Identify which cell holds the provided text, then report its [x, y] central coordinate. 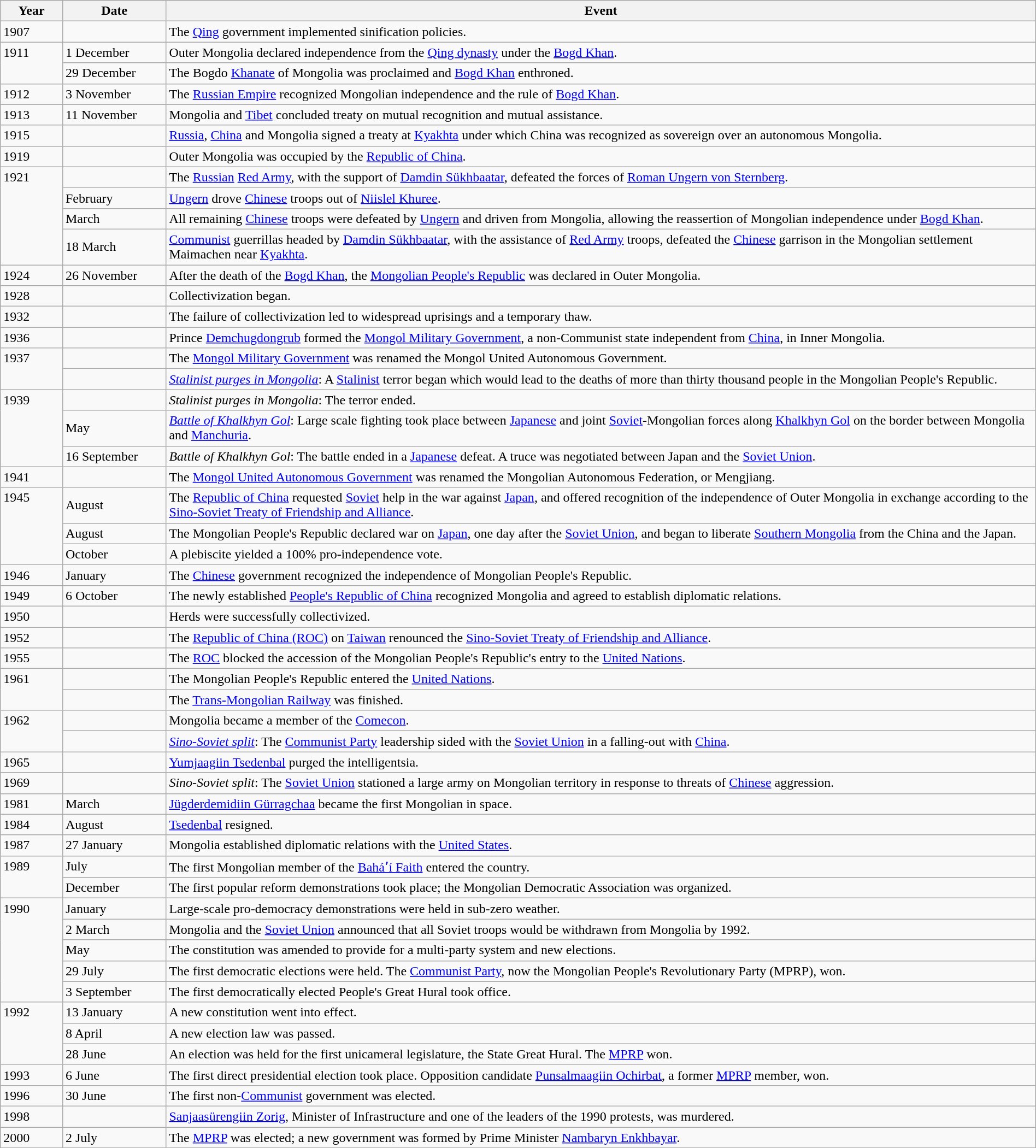
Sino-Soviet split: The Communist Party leadership sided with the Soviet Union in a falling-out with China. [601, 741]
The constitution was amended to provide for a multi-party system and new elections. [601, 950]
29 December [114, 73]
1928 [32, 296]
30 June [114, 1096]
6 October [114, 596]
October [114, 554]
1987 [32, 845]
1 December [114, 52]
Year [32, 11]
The newly established People's Republic of China recognized Mongolia and agreed to establish diplomatic relations. [601, 596]
A plebiscite yielded a 100% pro-independence vote. [601, 554]
The first Mongolian member of the Baháʼí Faith entered the country. [601, 867]
2000 [32, 1137]
The Republic of China (ROC) on Taiwan renounced the Sino-Soviet Treaty of Friendship and Alliance. [601, 638]
Sanjaasürengiin Zorig, Minister of Infrastructure and one of the leaders of the 1990 protests, was murdered. [601, 1116]
The first popular reform demonstrations took place; the Mongolian Democratic Association was organized. [601, 888]
18 March [114, 247]
1962 [32, 731]
Prince Demchugdongrub formed the Mongol Military Government, a non-Communist state independent from China, in Inner Mongolia. [601, 338]
29 July [114, 971]
The Chinese government recognized the independence of Mongolian People's Republic. [601, 575]
Event [601, 11]
1949 [32, 596]
1936 [32, 338]
1921 [32, 215]
1946 [32, 575]
All remaining Chinese troops were defeated by Ungern and driven from Mongolia, allowing the reassertion of Mongolian independence under Bogd Khan. [601, 219]
The Mongol United Autonomous Government was renamed the Mongolian Autonomous Federation, or Mengjiang. [601, 477]
1939 [32, 428]
After the death of the Bogd Khan, the Mongolian People's Republic was declared in Outer Mongolia. [601, 275]
1981 [32, 804]
Outer Mongolia declared independence from the Qing dynasty under the Bogd Khan. [601, 52]
1915 [32, 136]
13 January [114, 1012]
6 June [114, 1075]
1955 [32, 658]
Stalinist purges in Mongolia: The terror ended. [601, 400]
27 January [114, 845]
11 November [114, 115]
Date [114, 11]
16 September [114, 456]
26 November [114, 275]
1913 [32, 115]
1912 [32, 94]
1919 [32, 156]
3 November [114, 94]
The first democratically elected People's Great Hural took office. [601, 992]
The Bogdo Khanate of Mongolia was proclaimed and Bogd Khan enthroned. [601, 73]
Battle of Khalkhyn Gol: The battle ended in a Japanese defeat. A truce was negotiated between Japan and the Soviet Union. [601, 456]
8 April [114, 1033]
Ungern drove Chinese troops out of Niislel Khuree. [601, 198]
28 June [114, 1054]
February [114, 198]
Tsedenbal resigned. [601, 825]
The ROC blocked the accession of the Mongolian People's Republic's entry to the United Nations. [601, 658]
A new constitution went into effect. [601, 1012]
Outer Mongolia was occupied by the Republic of China. [601, 156]
December [114, 888]
1911 [32, 63]
1998 [32, 1116]
Russia, China and Mongolia signed a treaty at Kyakhta under which China was recognized as sovereign over an autonomous Mongolia. [601, 136]
1965 [32, 762]
1945 [32, 526]
1989 [32, 877]
3 September [114, 992]
An election was held for the first unicameral legislature, the State Great Hural. The MPRP won. [601, 1054]
The Mongol Military Government was renamed the Mongol United Autonomous Government. [601, 358]
The first democratic elections were held. The Communist Party, now the Mongolian People's Revolutionary Party (MPRP), won. [601, 971]
1996 [32, 1096]
1969 [32, 783]
The Trans-Mongolian Railway was finished. [601, 700]
Large-scale pro-democracy demonstrations were held in sub-zero weather. [601, 909]
1907 [32, 32]
Mongolia and Tibet concluded treaty on mutual recognition and mutual assistance. [601, 115]
1924 [32, 275]
1952 [32, 638]
Mongolia and the Soviet Union announced that all Soviet troops would be withdrawn from Mongolia by 1992. [601, 929]
1992 [32, 1033]
Sino-Soviet split: The Soviet Union stationed a large army on Mongolian territory in response to threats of Chinese aggression. [601, 783]
Mongolia became a member of the Comecon. [601, 721]
The Russian Empire recognized Mongolian independence and the rule of Bogd Khan. [601, 94]
The first non-Communist government was elected. [601, 1096]
1961 [32, 690]
1950 [32, 616]
A new election law was passed. [601, 1033]
1993 [32, 1075]
1937 [32, 369]
1941 [32, 477]
1932 [32, 317]
The Mongolian People's Republic entered the United Nations. [601, 679]
Jügderdemidiin Gürragchaa became the first Mongolian in space. [601, 804]
The Russian Red Army, with the support of Damdin Sükhbaatar, defeated the forces of Roman Ungern von Sternberg. [601, 177]
The failure of collectivization led to widespread uprisings and a temporary thaw. [601, 317]
The Qing government implemented sinification policies. [601, 32]
The first direct presidential election took place. Opposition candidate Punsalmaagiin Ochirbat, a former MPRP member, won. [601, 1075]
Yumjaagiin Tsedenbal purged the intelligentsia. [601, 762]
July [114, 867]
1984 [32, 825]
The MPRP was elected; a new government was formed by Prime Minister Nambaryn Enkhbayar. [601, 1137]
2 March [114, 929]
2 July [114, 1137]
Herds were successfully collectivized. [601, 616]
Collectivization began. [601, 296]
Mongolia established diplomatic relations with the United States. [601, 845]
1990 [32, 950]
